Determine the (x, y) coordinate at the center of the cell enclosing the given text.  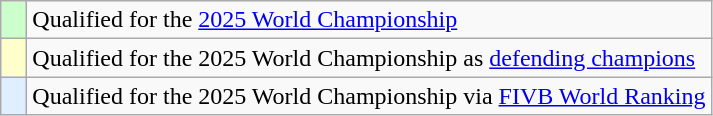
Qualified for the 2025 World Championship via FIVB World Ranking (369, 96)
Qualified for the 2025 World Championship as defending champions (369, 58)
Qualified for the 2025 World Championship (369, 20)
